Find where the given text appears and provide that cell's center as (X, Y) coordinate. 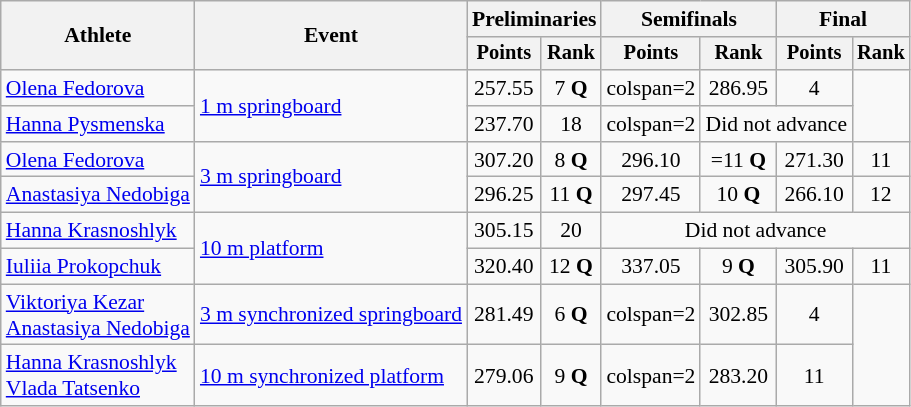
6 Q (572, 314)
320.40 (504, 267)
257.55 (504, 88)
302.85 (738, 314)
296.10 (650, 160)
10 m platform (331, 248)
12 Q (572, 267)
Hanna Pysmenska (98, 124)
10 m synchronized platform (331, 376)
=11 Q (738, 160)
3 m synchronized springboard (331, 314)
Hanna KrasnoshlykVlada Tatsenko (98, 376)
10 Q (738, 195)
307.20 (504, 160)
297.45 (650, 195)
11 Q (572, 195)
Final (842, 19)
266.10 (814, 195)
Athlete (98, 36)
3 m springboard (331, 178)
7 Q (572, 88)
Semifinals (688, 19)
8 Q (572, 160)
Viktoriya KezarAnastasiya Nedobiga (98, 314)
305.15 (504, 231)
286.95 (738, 88)
237.70 (504, 124)
296.25 (504, 195)
271.30 (814, 160)
Iuliia Prokopchuk (98, 267)
Event (331, 36)
279.06 (504, 376)
305.90 (814, 267)
337.05 (650, 267)
Anastasiya Nedobiga (98, 195)
12 (881, 195)
283.20 (738, 376)
1 m springboard (331, 106)
281.49 (504, 314)
18 (572, 124)
Preliminaries (534, 19)
Hanna Krasnoshlyk (98, 231)
20 (572, 231)
